Determine the (X, Y) coordinate at the center of the cell enclosing the given text.  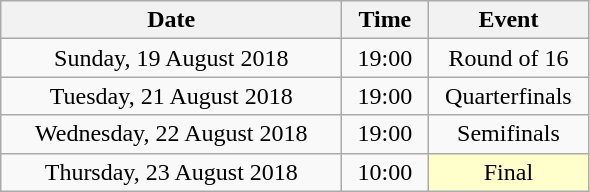
Tuesday, 21 August 2018 (172, 96)
Wednesday, 22 August 2018 (172, 134)
Event (508, 20)
Sunday, 19 August 2018 (172, 58)
10:00 (385, 172)
Date (172, 20)
Final (508, 172)
Thursday, 23 August 2018 (172, 172)
Time (385, 20)
Semifinals (508, 134)
Quarterfinals (508, 96)
Round of 16 (508, 58)
